Search for the cell housing the specified text and yield its [x, y] center coordinate. 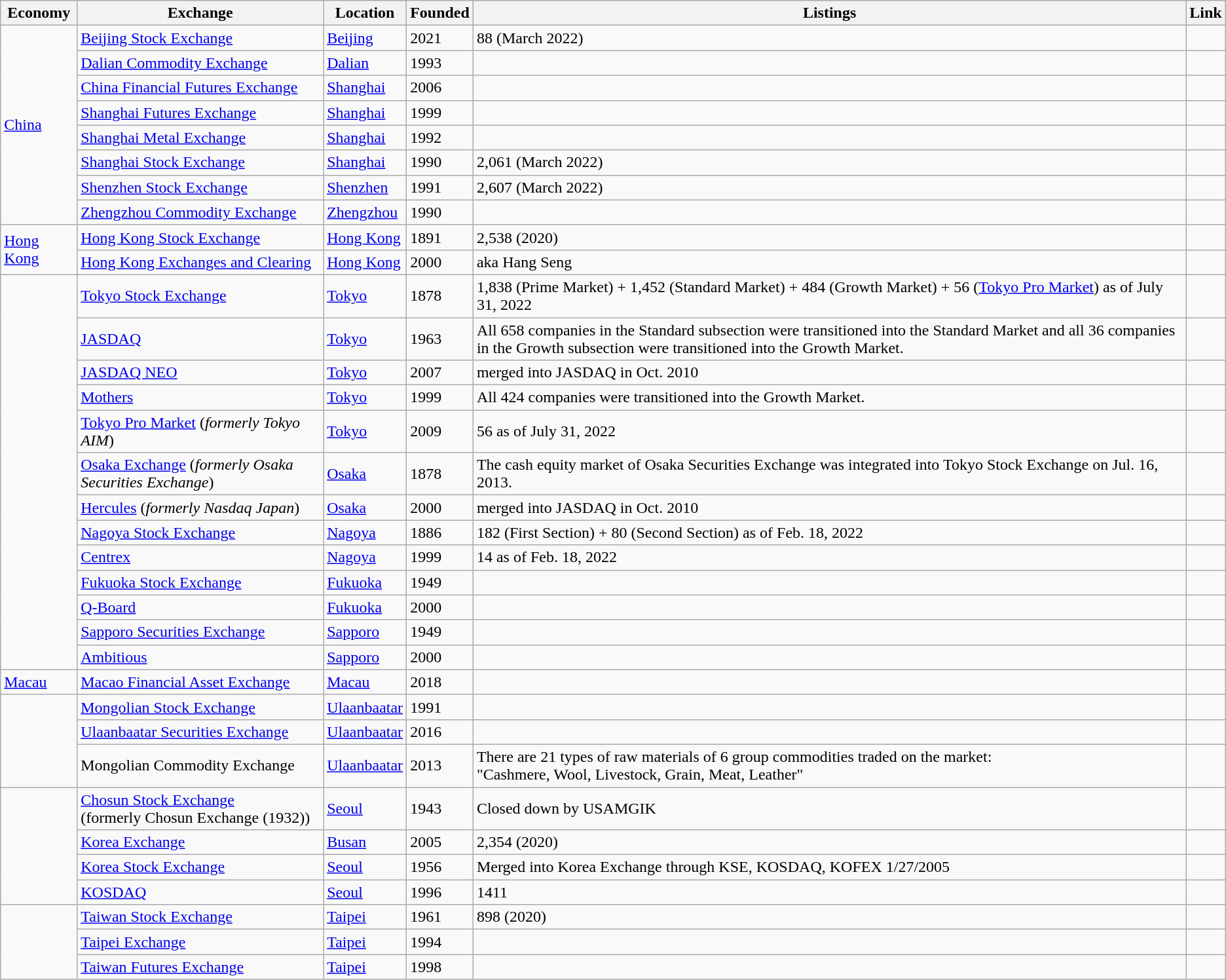
2016 [440, 732]
There are 21 types of raw materials of 6 group commodities traded on the market:"Cashmere, Wool, Livestock, Grain, Meat, Leather" [829, 765]
JASDAQ NEO [200, 373]
898 (2020) [829, 917]
aka Hang Seng [829, 262]
Shanghai Metal Exchange [200, 138]
1996 [440, 892]
Zhengzhou Commodity Exchange [200, 212]
Shanghai Stock Exchange [200, 162]
2021 [440, 38]
Centrex [200, 557]
Closed down by USAMGIK [829, 808]
1891 [440, 237]
2,538 (2020) [829, 237]
14 as of Feb. 18, 2022 [829, 557]
Chosun Stock Exchange(formerly Chosun Exchange (1932)) [200, 808]
Link [1206, 13]
Taiwan Stock Exchange [200, 917]
Shenzhen [365, 187]
182 (First Section) + 80 (Second Section) as of Feb. 18, 2022 [829, 533]
Taipei Exchange [200, 942]
2007 [440, 373]
Tokyo Pro Market (formerly Tokyo AIM) [200, 431]
Beijing [365, 38]
2,607 (March 2022) [829, 187]
Hong Kong Stock Exchange [200, 237]
Macao Financial Asset Exchange [200, 682]
JASDAQ [200, 338]
Osaka Exchange (formerly Osaka Securities Exchange) [200, 474]
2009 [440, 431]
Shenzhen Stock Exchange [200, 187]
2,061 (March 2022) [829, 162]
All 424 companies were transitioned into the Growth Market. [829, 398]
Taiwan Futures Exchange [200, 967]
1,838 (Prime Market) + 1,452 (Standard Market) + 484 (Growth Market) + 56 (Tokyo Pro Market) as of July 31, 2022 [829, 296]
Dalian [365, 63]
China [39, 125]
Sapporo Securities Exchange [200, 632]
1994 [440, 942]
1956 [440, 867]
2005 [440, 842]
Mongolian Commodity Exchange [200, 765]
Busan [365, 842]
Dalian Commodity Exchange [200, 63]
1963 [440, 338]
2018 [440, 682]
Exchange [200, 13]
The cash equity market of Osaka Securities Exchange was integrated into Tokyo Stock Exchange on Jul. 16, 2013. [829, 474]
1943 [440, 808]
2013 [440, 765]
Nagoya Stock Exchange [200, 533]
Listings [829, 13]
1411 [829, 892]
Ulaanbaatar Securities Exchange [200, 732]
Korea Exchange [200, 842]
KOSDAQ [200, 892]
2,354 (2020) [829, 842]
Q-Board [200, 607]
Korea Stock Exchange [200, 867]
Zhengzhou [365, 212]
Mothers [200, 398]
56 as of July 31, 2022 [829, 431]
Mongolian Stock Exchange [200, 707]
Fukuoka Stock Exchange [200, 582]
Beijing Stock Exchange [200, 38]
1961 [440, 917]
Merged into Korea Exchange through KSE, KOSDAQ, KOFEX 1/27/2005 [829, 867]
Ambitious [200, 657]
88 (March 2022) [829, 38]
Founded [440, 13]
Hong Kong Exchanges and Clearing [200, 262]
China Financial Futures Exchange [200, 88]
Hercules (formerly Nasdaq Japan) [200, 508]
Tokyo Stock Exchange [200, 296]
Location [365, 13]
Shanghai Futures Exchange [200, 113]
1998 [440, 967]
1993 [440, 63]
Economy [39, 13]
1886 [440, 533]
1992 [440, 138]
2006 [440, 88]
